Provide the [X, Y] coordinate of the cell's center where the given text is located.  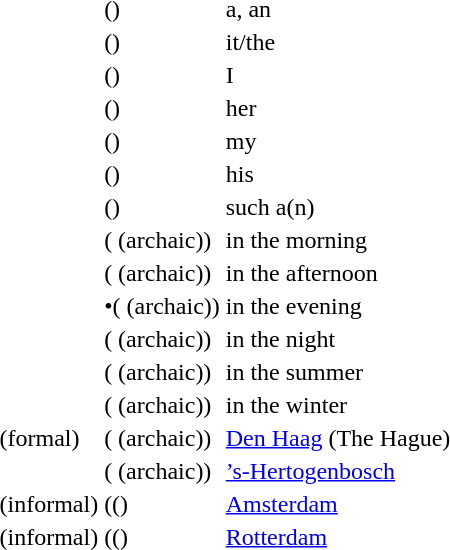
(() [162, 504]
•( (archaic)) [162, 306]
